Identify which cell holds the provided text, then report its (X, Y) central coordinate. 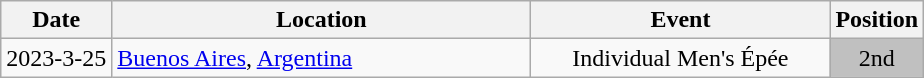
Location (322, 20)
Event (680, 20)
2023-3-25 (56, 58)
Individual Men's Épée (680, 58)
Position (877, 20)
Date (56, 20)
Buenos Aires, Argentina (322, 58)
2nd (877, 58)
